Output the [X, Y] coordinate of the center of the cell containing the given text.  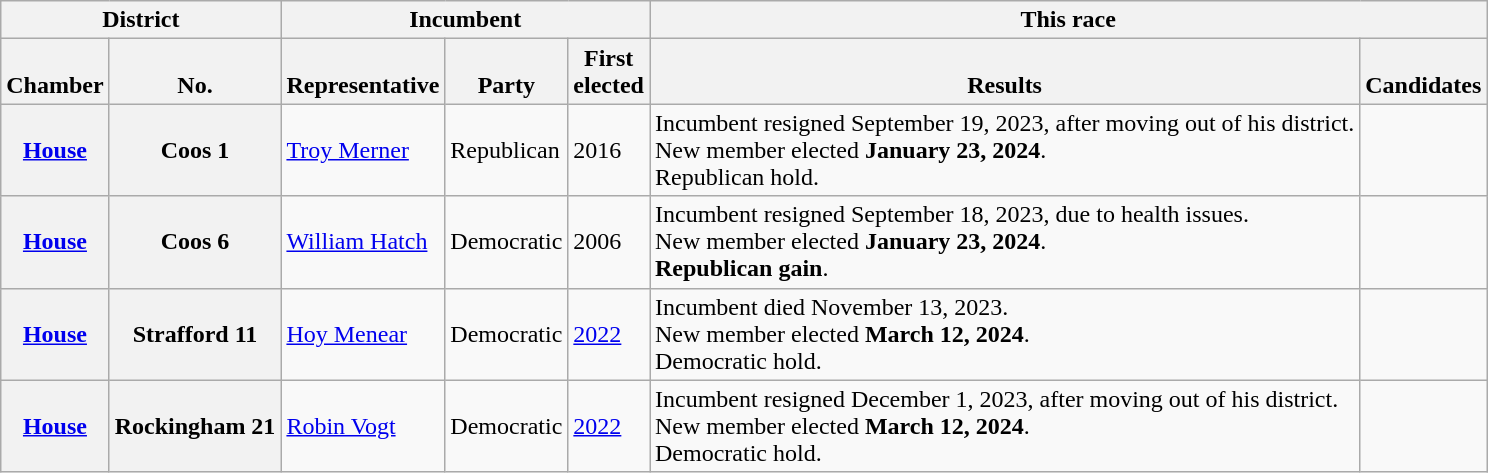
Rockingham 21 [195, 426]
Strafford 11 [195, 334]
2006 [609, 242]
Incumbent resigned December 1, 2023, after moving out of his district.New member elected March 12, 2024.Democratic hold. [1005, 426]
No. [195, 72]
This race [1068, 20]
Incumbent died November 13, 2023.New member elected March 12, 2024.Democratic hold. [1005, 334]
Candidates [1424, 72]
2016 [609, 150]
Representative [363, 72]
Robin Vogt [363, 426]
Coos 1 [195, 150]
Hoy Menear [363, 334]
District [141, 20]
Coos 6 [195, 242]
Results [1005, 72]
Incumbent resigned September 18, 2023, due to health issues.New member elected January 23, 2024.Republican gain. [1005, 242]
William Hatch [363, 242]
Firstelected [609, 72]
Incumbent [466, 20]
Chamber [55, 72]
Troy Merner [363, 150]
Republican [506, 150]
Party [506, 72]
Incumbent resigned September 19, 2023, after moving out of his district.New member elected January 23, 2024.Republican hold. [1005, 150]
